Locate the cell with the specified text and output its (x, y) center coordinate. 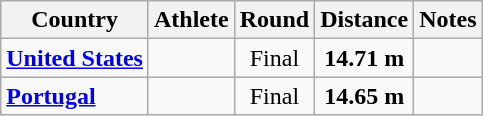
14.71 m (364, 58)
Portugal (75, 96)
Distance (364, 20)
Round (274, 20)
14.65 m (364, 96)
Country (75, 20)
United States (75, 58)
Notes (448, 20)
Athlete (191, 20)
